Extract the [X, Y] coordinate from the center of the cell holding the provided text.  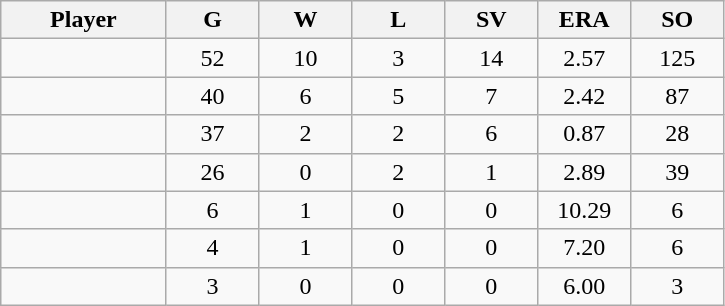
4 [212, 248]
39 [678, 172]
26 [212, 172]
W [306, 20]
28 [678, 134]
10 [306, 58]
SV [492, 20]
Player [84, 20]
14 [492, 58]
2.89 [584, 172]
52 [212, 58]
125 [678, 58]
5 [398, 96]
L [398, 20]
7 [492, 96]
2.57 [584, 58]
0.87 [584, 134]
87 [678, 96]
SO [678, 20]
37 [212, 134]
G [212, 20]
2.42 [584, 96]
10.29 [584, 210]
6.00 [584, 286]
40 [212, 96]
7.20 [584, 248]
ERA [584, 20]
